From the cell containing the given text, extract its center point as [x, y] coordinate. 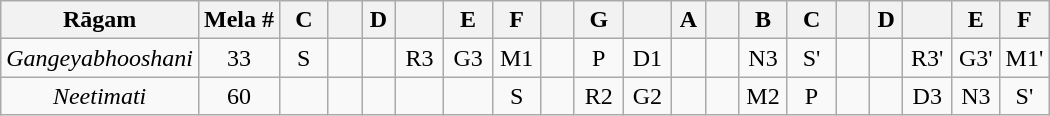
B [764, 20]
Neetimati [100, 96]
G3 [468, 58]
33 [238, 58]
D3 [928, 96]
G2 [648, 96]
M2 [764, 96]
G3' [976, 58]
A [689, 20]
R3 [420, 58]
Gangeyabhooshani [100, 58]
R3' [928, 58]
M1 [516, 58]
R2 [598, 96]
D1 [648, 58]
60 [238, 96]
Mela # [238, 20]
G [598, 20]
Rāgam [100, 20]
M1' [1024, 58]
